Identify which cell holds the provided text, then report its [X, Y] central coordinate. 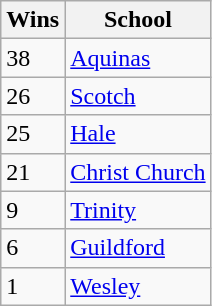
38 [33, 58]
School [138, 20]
Guildford [138, 248]
6 [33, 248]
25 [33, 134]
1 [33, 286]
Hale [138, 134]
Christ Church [138, 172]
26 [33, 96]
21 [33, 172]
Trinity [138, 210]
Wesley [138, 286]
9 [33, 210]
Aquinas [138, 58]
Wins [33, 20]
Scotch [138, 96]
